Pinpoint the cell where the given text exists, returning its (x, y) midpoint coordinate. 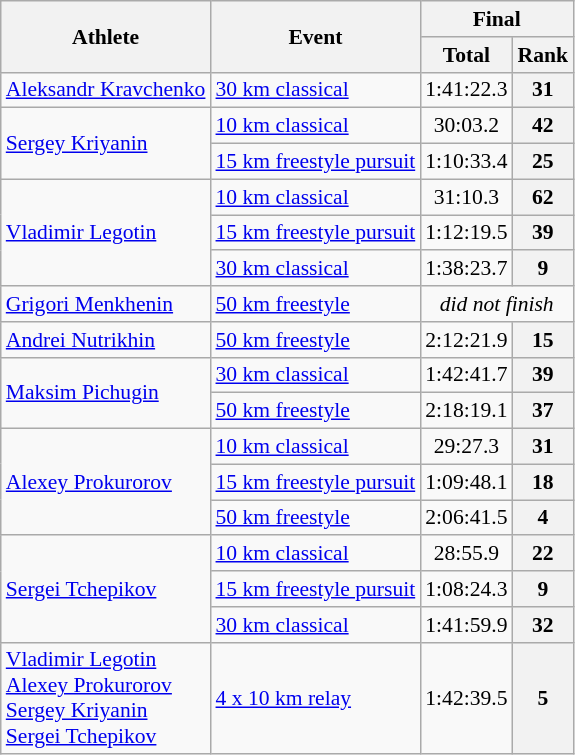
4 (544, 518)
Rank (544, 55)
2:12:21.9 (466, 340)
5 (544, 698)
30:03.2 (466, 126)
29:27.3 (466, 447)
Alexey Prokurorov (106, 482)
Vladimir LegotinAlexey ProkurorovSergey KriyaninSergei Tchepikov (106, 698)
32 (544, 625)
Aleksandr Kravchenko (106, 90)
1:12:19.5 (466, 233)
4 x 10 km relay (315, 698)
1:42:39.5 (466, 698)
Vladimir Legotin (106, 232)
1:42:41.7 (466, 375)
37 (544, 411)
Grigori Menkhenin (106, 304)
18 (544, 482)
2:18:19.1 (466, 411)
did not finish (496, 304)
22 (544, 554)
62 (544, 197)
42 (544, 126)
1:08:24.3 (466, 589)
1:41:59.9 (466, 625)
Sergei Tchepikov (106, 590)
2:06:41.5 (466, 518)
Event (315, 36)
31:10.3 (466, 197)
1:41:22.3 (466, 90)
1:09:48.1 (466, 482)
28:55.9 (466, 554)
1:38:23.7 (466, 269)
Total (466, 55)
25 (544, 162)
Athlete (106, 36)
1:10:33.4 (466, 162)
15 (544, 340)
Maksim Pichugin (106, 392)
Sergey Kriyanin (106, 144)
Andrei Nutrikhin (106, 340)
Final (496, 19)
